Identify which cell holds the provided text, then report its (x, y) central coordinate. 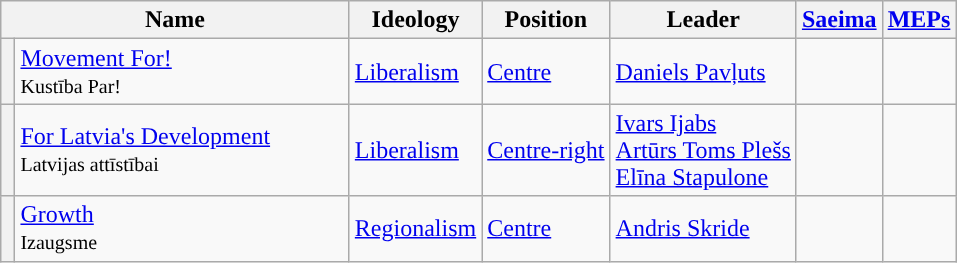
Centre-right (546, 150)
Position (546, 20)
For Latvia's DevelopmentLatvijas attīstībai (182, 150)
GrowthIzaugsme (182, 228)
Ivars IjabsArtūrs Toms PlešsElīna Stapulone (703, 150)
Saeima (839, 20)
Daniels Pavļuts (703, 72)
Movement For!Kustība Par! (182, 72)
MEPs (919, 20)
Ideology (415, 20)
Regionalism (415, 228)
Name (176, 20)
Andris Skride (703, 228)
Leader (703, 20)
